Scan for the cell matching the given text and deliver its (x, y) coordinate at center. 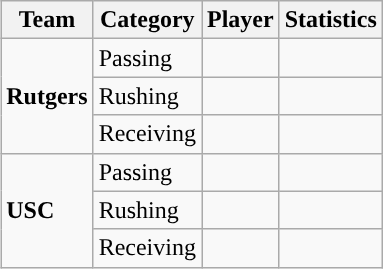
USC (47, 210)
Player (241, 20)
Rutgers (47, 96)
Statistics (330, 20)
Category (147, 20)
Team (47, 20)
